Identify which cell holds the provided text, then report its [x, y] central coordinate. 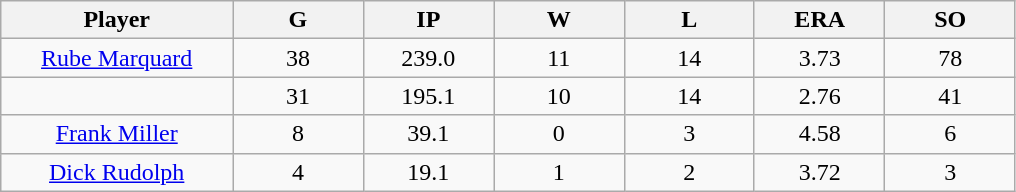
W [559, 20]
1 [559, 172]
41 [950, 96]
4 [298, 172]
239.0 [428, 58]
SO [950, 20]
IP [428, 20]
11 [559, 58]
Dick Rudolph [117, 172]
3.72 [819, 172]
3.73 [819, 58]
10 [559, 96]
8 [298, 134]
6 [950, 134]
0 [559, 134]
Player [117, 20]
19.1 [428, 172]
39.1 [428, 134]
2.76 [819, 96]
Frank Miller [117, 134]
L [689, 20]
31 [298, 96]
Rube Marquard [117, 58]
ERA [819, 20]
38 [298, 58]
78 [950, 58]
G [298, 20]
2 [689, 172]
4.58 [819, 134]
195.1 [428, 96]
